Search for the cell housing the specified text and yield its [x, y] center coordinate. 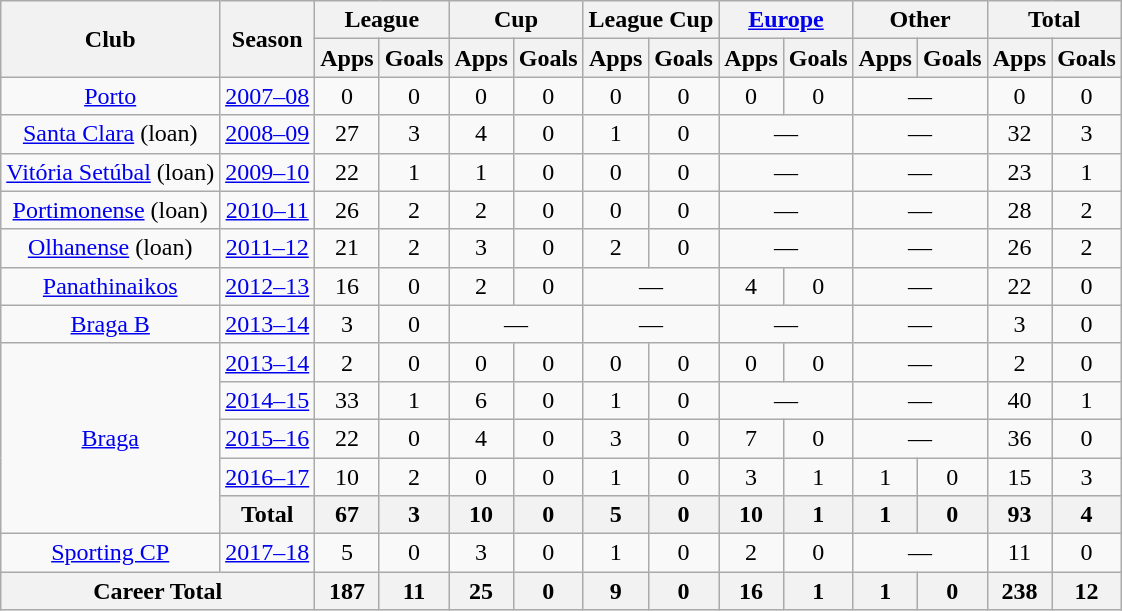
32 [1019, 134]
28 [1019, 210]
League [382, 20]
League Cup [651, 20]
2017–18 [268, 553]
Braga B [110, 324]
7 [751, 438]
23 [1019, 172]
2008–09 [268, 134]
2009–10 [268, 172]
15 [1019, 477]
2016–17 [268, 477]
36 [1019, 438]
33 [347, 400]
27 [347, 134]
Vitória Setúbal (loan) [110, 172]
Sporting CP [110, 553]
2015–16 [268, 438]
Season [268, 39]
Other [920, 20]
2014–15 [268, 400]
Braga [110, 438]
Career Total [158, 591]
2007–08 [268, 96]
9 [616, 591]
93 [1019, 515]
2012–13 [268, 286]
2011–12 [268, 248]
Europe [786, 20]
Panathinaikos [110, 286]
Olhanense (loan) [110, 248]
67 [347, 515]
2010–11 [268, 210]
238 [1019, 591]
187 [347, 591]
Club [110, 39]
40 [1019, 400]
Porto [110, 96]
Santa Clara (loan) [110, 134]
Cup [516, 20]
6 [481, 400]
Portimonense (loan) [110, 210]
21 [347, 248]
25 [481, 591]
12 [1087, 591]
